Detect which cell encompasses the target text, then output its [X, Y] center coordinate. 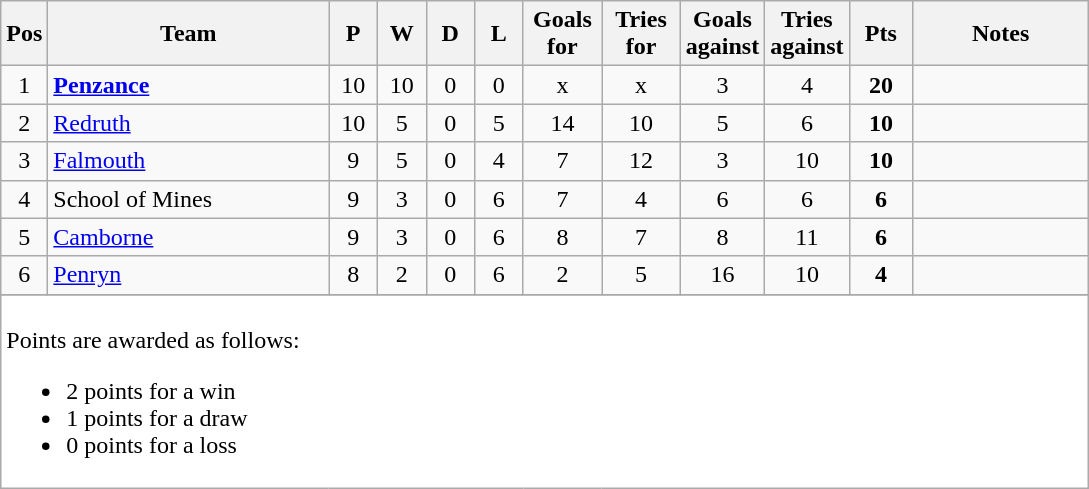
Notes [1001, 34]
Tries against [807, 34]
Falmouth [188, 161]
Pts [881, 34]
School of Mines [188, 199]
Tries for [642, 34]
D [450, 34]
Points are awarded as follows:2 points for a win1 points for a draw0 points for a loss [545, 391]
Goals for [562, 34]
Goals against [722, 34]
L [500, 34]
1 [24, 85]
Team [188, 34]
20 [881, 85]
Penryn [188, 275]
Penzance [188, 85]
14 [562, 123]
Camborne [188, 237]
12 [642, 161]
16 [722, 275]
Pos [24, 34]
W [402, 34]
P [354, 34]
11 [807, 237]
Redruth [188, 123]
